For the text-containing cell, return its midpoint in (x, y) coordinate format. 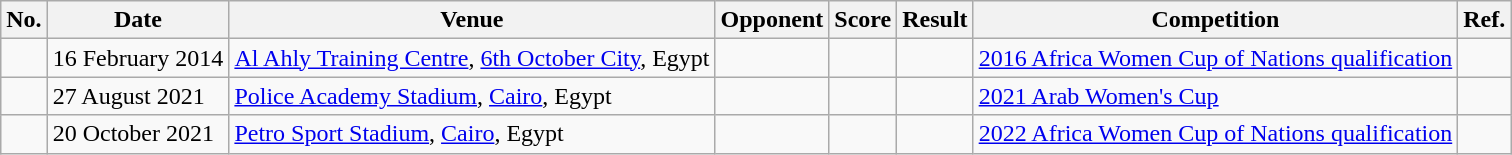
Police Academy Stadium, Cairo, Egypt (472, 96)
Ref. (1484, 20)
No. (24, 20)
2021 Arab Women's Cup (1216, 96)
Petro Sport Stadium, Cairo, Egypt (472, 134)
Result (935, 20)
27 August 2021 (138, 96)
Opponent (772, 20)
Score (863, 20)
Competition (1216, 20)
16 February 2014 (138, 58)
Date (138, 20)
2022 Africa Women Cup of Nations qualification (1216, 134)
Al Ahly Training Centre, 6th October City, Egypt (472, 58)
Venue (472, 20)
2016 Africa Women Cup of Nations qualification (1216, 58)
20 October 2021 (138, 134)
